Provide the [X, Y] coordinate of the cell's center where the given text is located.  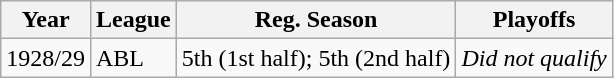
Year [46, 20]
League [133, 20]
Did not qualify [534, 58]
5th (1st half); 5th (2nd half) [316, 58]
Reg. Season [316, 20]
ABL [133, 58]
1928/29 [46, 58]
Playoffs [534, 20]
